Extract the [X, Y] coordinate from the center of the cell holding the provided text.  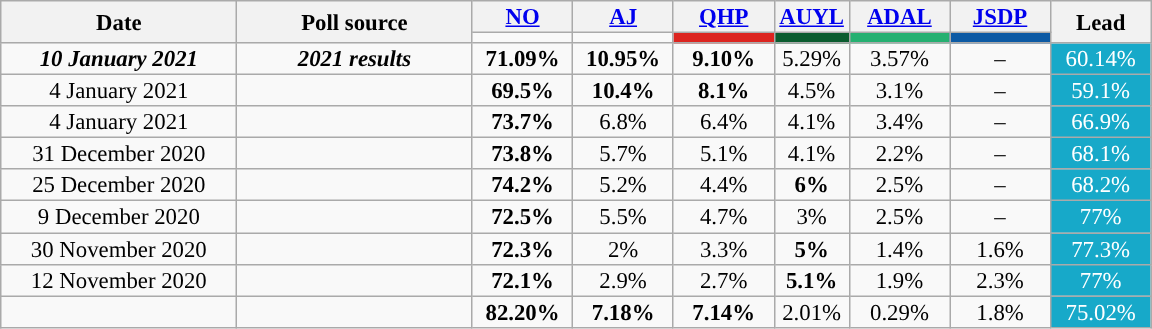
72.3% [522, 249]
68.1% [1100, 154]
60.14% [1100, 59]
0.29% [900, 312]
1.6% [1000, 249]
2021 results [355, 59]
3.57% [900, 59]
4.5% [812, 91]
72.1% [522, 280]
77.3% [1100, 249]
10.95% [624, 59]
25 December 2020 [119, 186]
7.18% [624, 312]
72.5% [522, 217]
NO [522, 17]
66.9% [1100, 122]
6.4% [724, 122]
AJ [624, 17]
68.2% [1100, 186]
31 December 2020 [119, 154]
5.29% [812, 59]
ADAL [900, 17]
69.5% [522, 91]
6% [812, 186]
6.8% [624, 122]
74.2% [522, 186]
3.1% [900, 91]
71.09% [522, 59]
3.3% [724, 249]
59.1% [1100, 91]
9 December 2020 [119, 217]
2.2% [900, 154]
3% [812, 217]
10.4% [624, 91]
2% [624, 249]
2.3% [1000, 280]
Date [119, 22]
5.7% [624, 154]
73.8% [522, 154]
Lead [1100, 22]
5.2% [624, 186]
QHP [724, 17]
10 January 2021 [119, 59]
1.4% [900, 249]
3.4% [900, 122]
5% [812, 249]
73.7% [522, 122]
5.5% [624, 217]
82.20% [522, 312]
8.1% [724, 91]
Poll source [355, 22]
2.9% [624, 280]
2.7% [724, 280]
2.01% [812, 312]
30 November 2020 [119, 249]
75.02% [1100, 312]
4.4% [724, 186]
4.7% [724, 217]
1.9% [900, 280]
12 November 2020 [119, 280]
7.14% [724, 312]
AUYL [812, 17]
9.10% [724, 59]
JSDP [1000, 17]
1.8% [1000, 312]
